Extract the [x, y] coordinate from the center of the cell holding the provided text.  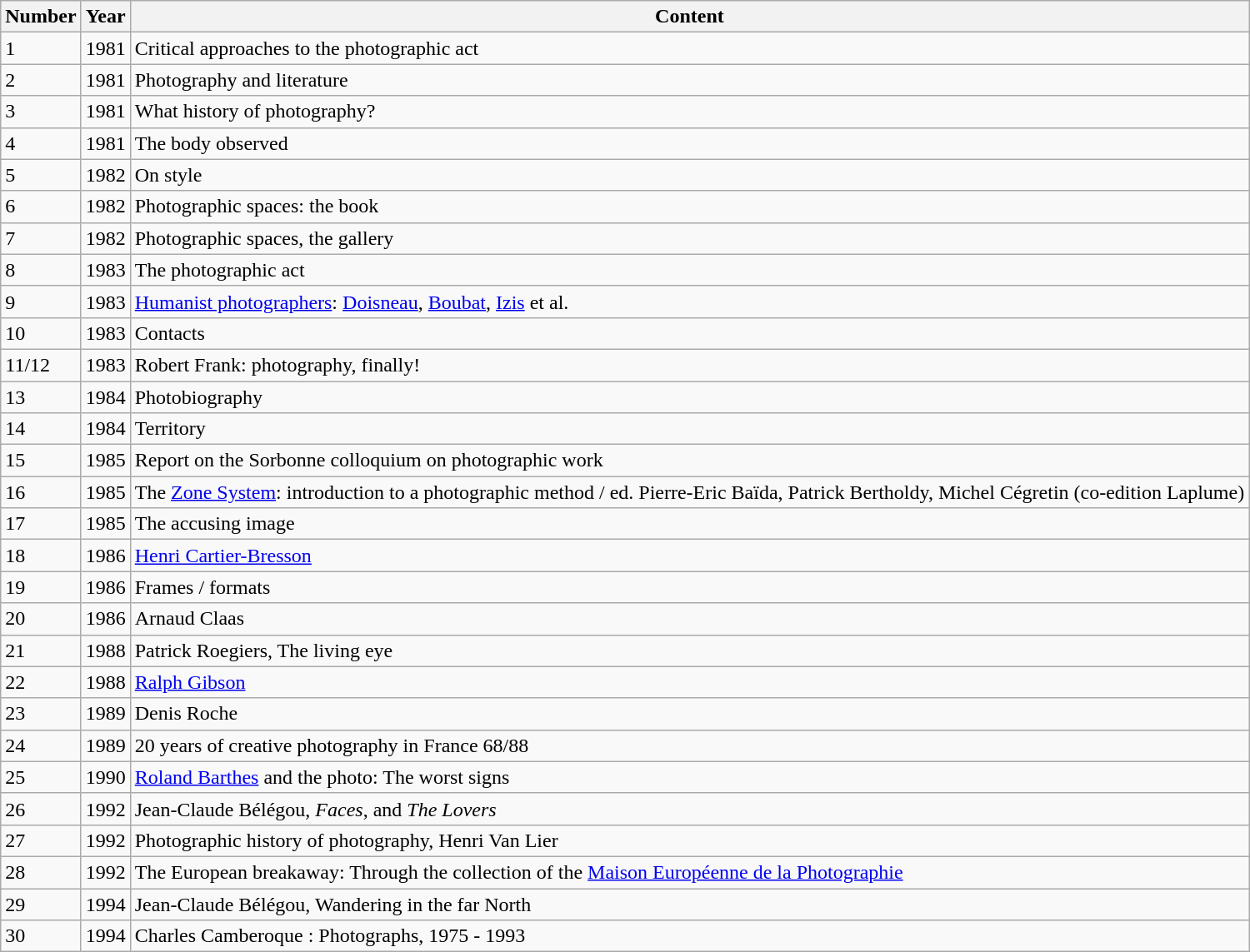
10 [41, 333]
Frames / formats [689, 587]
On style [689, 175]
1 [41, 48]
Robert Frank: photography, finally! [689, 365]
7 [41, 238]
28 [41, 872]
The accusing image [689, 524]
4 [41, 143]
6 [41, 207]
Arnaud Claas [689, 619]
The photographic act [689, 270]
The body observed [689, 143]
Territory [689, 429]
Denis Roche [689, 714]
23 [41, 714]
Roland Barthes and the photo: The worst signs [689, 777]
15 [41, 461]
9 [41, 302]
Humanist photographers: Doisneau, Boubat, Izis et al. [689, 302]
The European breakaway: Through the collection of the Maison Européenne de la Photographie [689, 872]
Henri Cartier-Bresson [689, 556]
Ralph Gibson [689, 682]
Jean-Claude Bélégou, Faces, and The Lovers [689, 809]
29 [41, 904]
5 [41, 175]
11/12 [41, 365]
Year [105, 17]
18 [41, 556]
Photographic spaces: the book [689, 207]
Jean-Claude Bélégou, Wandering in the far North [689, 904]
30 [41, 936]
1990 [105, 777]
3 [41, 112]
Report on the Sorbonne colloquium on photographic work [689, 461]
13 [41, 397]
25 [41, 777]
Number [41, 17]
Photographic history of photography, Henri Van Lier [689, 840]
Content [689, 17]
19 [41, 587]
Photographic spaces, the gallery [689, 238]
2 [41, 80]
27 [41, 840]
20 years of creative photography in France 68/88 [689, 745]
21 [41, 650]
17 [41, 524]
Photography and literature [689, 80]
8 [41, 270]
24 [41, 745]
26 [41, 809]
Charles Camberoque : Photographs, 1975 - 1993 [689, 936]
22 [41, 682]
What history of photography? [689, 112]
20 [41, 619]
16 [41, 492]
Photobiography [689, 397]
14 [41, 429]
Contacts [689, 333]
The Zone System: introduction to a photographic method / ed. Pierre-Eric Baïda, Patrick Bertholdy, Michel Cégretin (co-edition Laplume) [689, 492]
Patrick Roegiers, The living eye [689, 650]
Critical approaches to the photographic act [689, 48]
